Return the [X, Y] coordinate for the center point of the cell that contains the specified text.  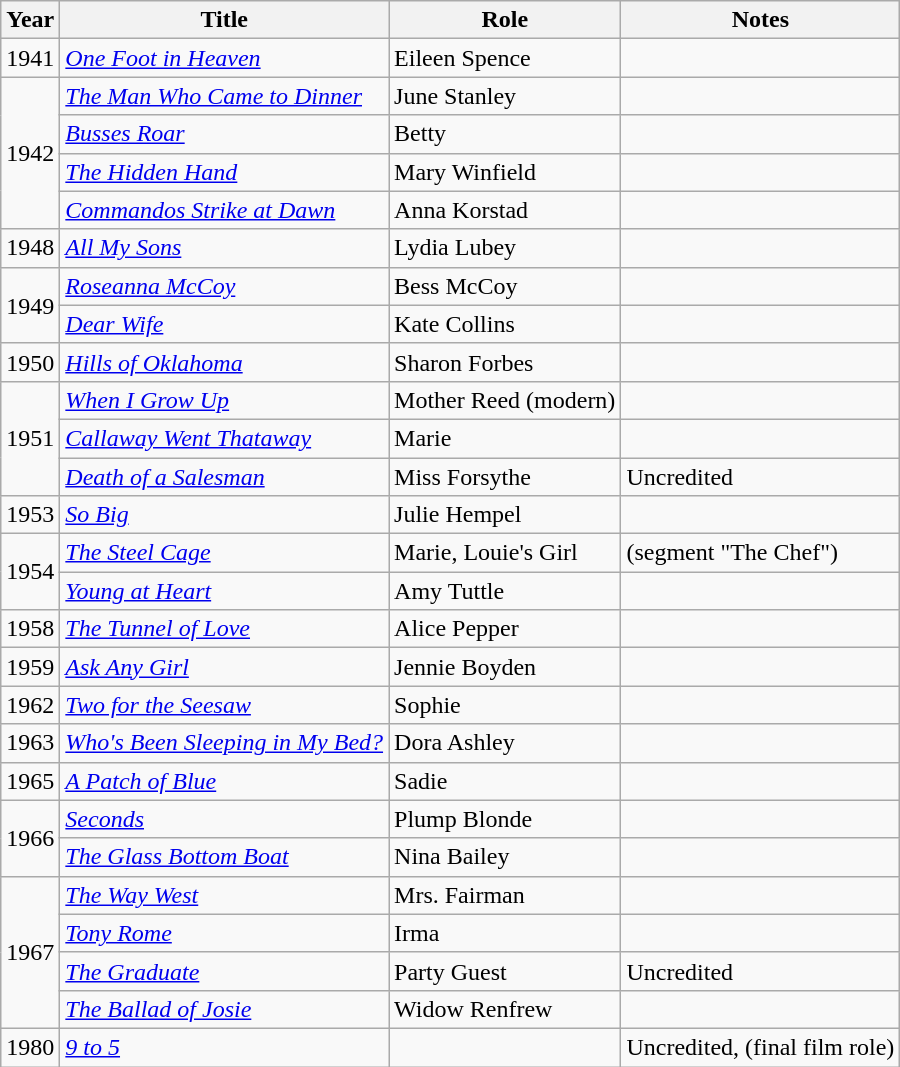
Notes [760, 20]
Mrs. Fairman [505, 895]
1958 [30, 629]
Anna Korstad [505, 210]
Callaway Went Thataway [224, 438]
Sophie [505, 705]
The Hidden Hand [224, 172]
1966 [30, 838]
9 to 5 [224, 1047]
Sharon Forbes [505, 362]
Role [505, 20]
1953 [30, 515]
1963 [30, 743]
1949 [30, 305]
1967 [30, 952]
Nina Bailey [505, 857]
Lydia Lubey [505, 248]
1942 [30, 153]
Title [224, 20]
Amy Tuttle [505, 591]
The Steel Cage [224, 553]
1948 [30, 248]
Commandos Strike at Dawn [224, 210]
Plump Blonde [505, 819]
1950 [30, 362]
Who's Been Sleeping in My Bed? [224, 743]
Alice Pepper [505, 629]
Tony Rome [224, 933]
Seconds [224, 819]
Bess McCoy [505, 286]
Irma [505, 933]
1954 [30, 572]
June Stanley [505, 96]
1951 [30, 438]
Ask Any Girl [224, 667]
Marie, Louie's Girl [505, 553]
1965 [30, 781]
The Man Who Came to Dinner [224, 96]
Widow Renfrew [505, 1009]
Julie Hempel [505, 515]
1980 [30, 1047]
One Foot in Heaven [224, 58]
Kate Collins [505, 324]
The Way West [224, 895]
Year [30, 20]
Eileen Spence [505, 58]
1941 [30, 58]
When I Grow Up [224, 400]
Uncredited, (final film role) [760, 1047]
Jennie Boyden [505, 667]
The Tunnel of Love [224, 629]
The Graduate [224, 971]
Marie [505, 438]
All My Sons [224, 248]
A Patch of Blue [224, 781]
Dora Ashley [505, 743]
Betty [505, 134]
Busses Roar [224, 134]
Roseanna McCoy [224, 286]
So Big [224, 515]
The Glass Bottom Boat [224, 857]
Mary Winfield [505, 172]
(segment "The Chef") [760, 553]
Mother Reed (modern) [505, 400]
1959 [30, 667]
Miss Forsythe [505, 477]
Party Guest [505, 971]
Dear Wife [224, 324]
Death of a Salesman [224, 477]
1962 [30, 705]
The Ballad of Josie [224, 1009]
Hills of Oklahoma [224, 362]
Two for the Seesaw [224, 705]
Young at Heart [224, 591]
Sadie [505, 781]
